Determine the [X, Y] coordinate at the center of the cell enclosing the given text.  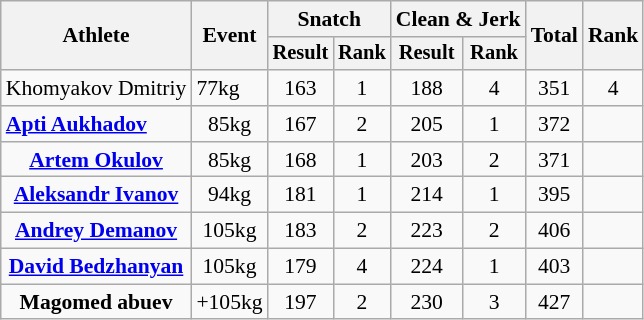
Khomyakov Dmitriy [96, 88]
214 [427, 195]
Total [554, 36]
179 [301, 267]
Athlete [96, 36]
Clean & Jerk [458, 19]
Magomed abuev [96, 302]
205 [427, 124]
163 [301, 88]
77kg [229, 88]
167 [301, 124]
+105kg [229, 302]
403 [554, 267]
Andrey Demanov [96, 231]
Aleksandr Ivanov [96, 195]
351 [554, 88]
183 [301, 231]
Artem Okulov [96, 160]
230 [427, 302]
371 [554, 160]
168 [301, 160]
223 [427, 231]
427 [554, 302]
197 [301, 302]
Snatch [330, 19]
Event [229, 36]
3 [494, 302]
188 [427, 88]
181 [301, 195]
224 [427, 267]
94kg [229, 195]
203 [427, 160]
372 [554, 124]
David Bedzhanyan [96, 267]
395 [554, 195]
Apti Aukhadov [96, 124]
406 [554, 231]
